Identify which cell holds the provided text, then report its [X, Y] central coordinate. 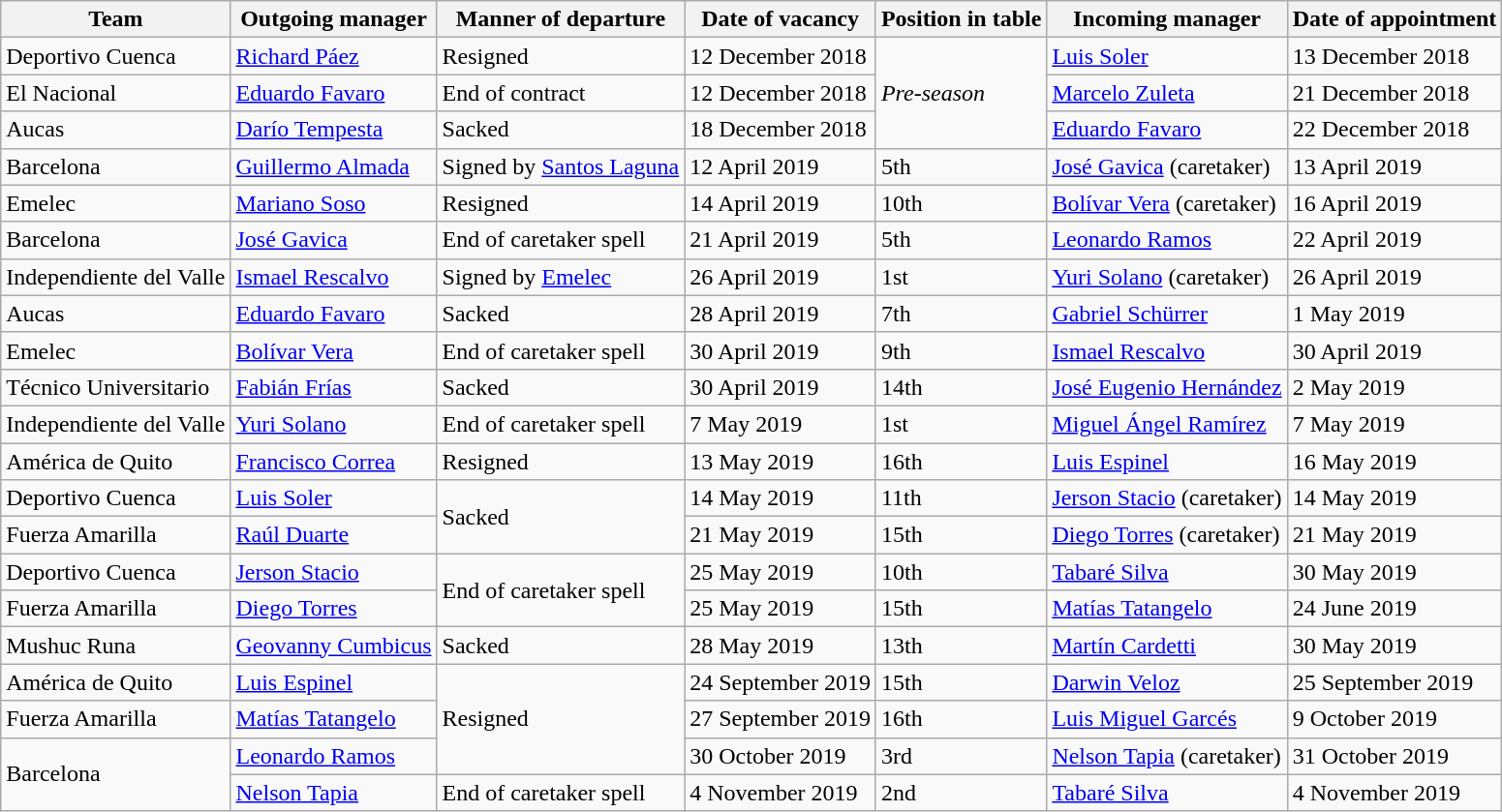
Diego Torres (caretaker) [1167, 535]
21 December 2018 [1395, 93]
2 May 2019 [1395, 387]
31 October 2019 [1395, 756]
Gabriel Schürrer [1167, 314]
Técnico Universitario [116, 387]
Richard Páez [333, 56]
13 April 2019 [1395, 166]
Guillermo Almada [333, 166]
Incoming manager [1167, 19]
Nelson Tapia (caretaker) [1167, 756]
14th [961, 387]
Nelson Tapia [333, 793]
Jerson Stacio (caretaker) [1167, 498]
Position in table [961, 19]
Signed by Santos Laguna [561, 166]
Jerson Stacio [333, 572]
Darío Tempesta [333, 130]
Raúl Duarte [333, 535]
Mushuc Runa [116, 646]
José Gavica (caretaker) [1167, 166]
16 May 2019 [1395, 462]
End of contract [561, 93]
30 October 2019 [781, 756]
Signed by Emelec [561, 277]
22 April 2019 [1395, 240]
7th [961, 314]
Mariano Soso [333, 203]
Diego Torres [333, 609]
Outgoing manager [333, 19]
14 April 2019 [781, 203]
16 April 2019 [1395, 203]
Manner of departure [561, 19]
José Gavica [333, 240]
Date of appointment [1395, 19]
27 September 2019 [781, 719]
11th [961, 498]
9th [961, 350]
Darwin Veloz [1167, 682]
24 September 2019 [781, 682]
Bolívar Vera (caretaker) [1167, 203]
Miguel Ángel Ramírez [1167, 424]
28 April 2019 [781, 314]
El Nacional [116, 93]
José Eugenio Hernández [1167, 387]
12 April 2019 [781, 166]
13 May 2019 [781, 462]
21 April 2019 [781, 240]
Team [116, 19]
22 December 2018 [1395, 130]
1 May 2019 [1395, 314]
28 May 2019 [781, 646]
13 December 2018 [1395, 56]
Fabián Frías [333, 387]
Martín Cardetti [1167, 646]
Pre-season [961, 93]
Geovanny Cumbicus [333, 646]
Luis Miguel Garcés [1167, 719]
24 June 2019 [1395, 609]
18 December 2018 [781, 130]
13th [961, 646]
Yuri Solano [333, 424]
Yuri Solano (caretaker) [1167, 277]
Marcelo Zuleta [1167, 93]
3rd [961, 756]
9 October 2019 [1395, 719]
Bolívar Vera [333, 350]
Date of vacancy [781, 19]
25 September 2019 [1395, 682]
Francisco Correa [333, 462]
2nd [961, 793]
